Pinpoint the cell where the given text exists, returning its (x, y) midpoint coordinate. 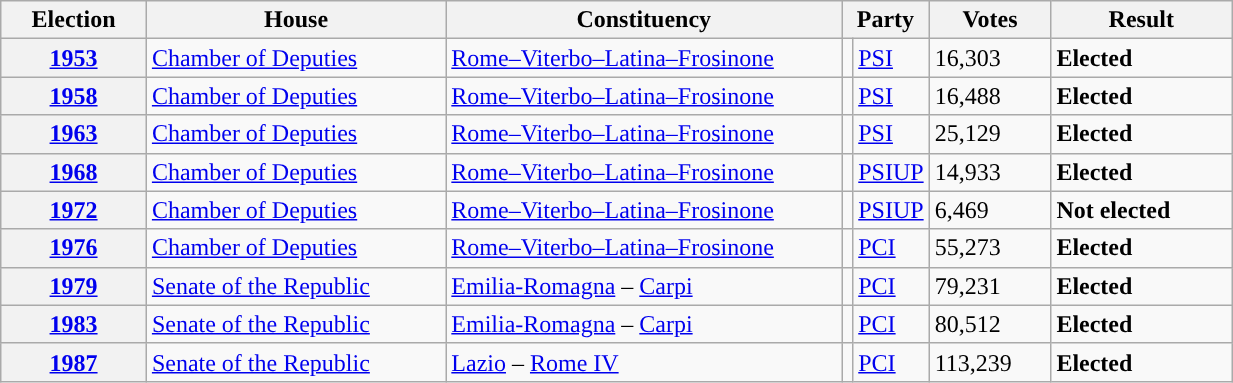
16,488 (990, 96)
Election (74, 20)
16,303 (990, 58)
1958 (74, 96)
113,239 (990, 362)
1976 (74, 248)
Constituency (644, 20)
1972 (74, 210)
Lazio – Rome IV (644, 362)
55,273 (990, 248)
25,129 (990, 134)
1987 (74, 362)
1953 (74, 58)
1968 (74, 172)
1979 (74, 286)
Not elected (1142, 210)
1963 (74, 134)
6,469 (990, 210)
Result (1142, 20)
80,512 (990, 324)
Party (886, 20)
Votes (990, 20)
79,231 (990, 286)
14,933 (990, 172)
House (296, 20)
1983 (74, 324)
